Return the [x, y] coordinate for the center point of the cell that contains the specified text.  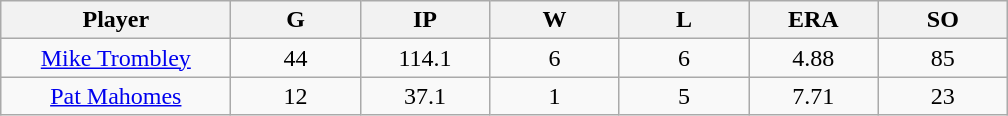
4.88 [814, 58]
114.1 [424, 58]
5 [684, 96]
12 [296, 96]
1 [554, 96]
44 [296, 58]
Player [116, 20]
G [296, 20]
7.71 [814, 96]
Pat Mahomes [116, 96]
23 [942, 96]
IP [424, 20]
L [684, 20]
37.1 [424, 96]
Mike Trombley [116, 58]
W [554, 20]
ERA [814, 20]
SO [942, 20]
85 [942, 58]
